Provide the [x, y] coordinate of the cell's center where the given text is located.  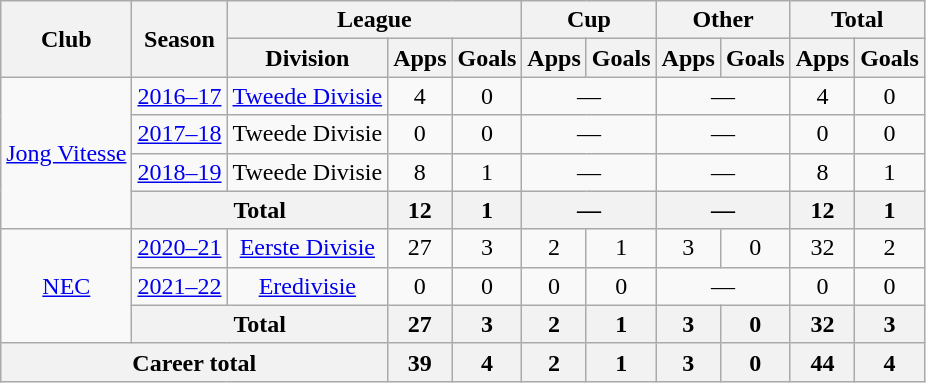
44 [822, 362]
NEC [66, 286]
2020–21 [180, 248]
2018–19 [180, 172]
Eredivisie [308, 286]
Eerste Divisie [308, 248]
2017–18 [180, 134]
League [374, 20]
2016–17 [180, 96]
Club [66, 39]
Cup [589, 20]
Career total [194, 362]
2021–22 [180, 286]
Jong Vitesse [66, 153]
Division [308, 58]
Other [723, 20]
Season [180, 39]
39 [420, 362]
